Determine the [X, Y] coordinate at the center of the cell enclosing the given text.  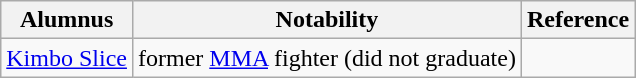
Notability [326, 20]
Reference [578, 20]
Kimbo Slice [67, 58]
Alumnus [67, 20]
former MMA fighter (did not graduate) [326, 58]
